Detect which cell encompasses the target text, then output its [X, Y] center coordinate. 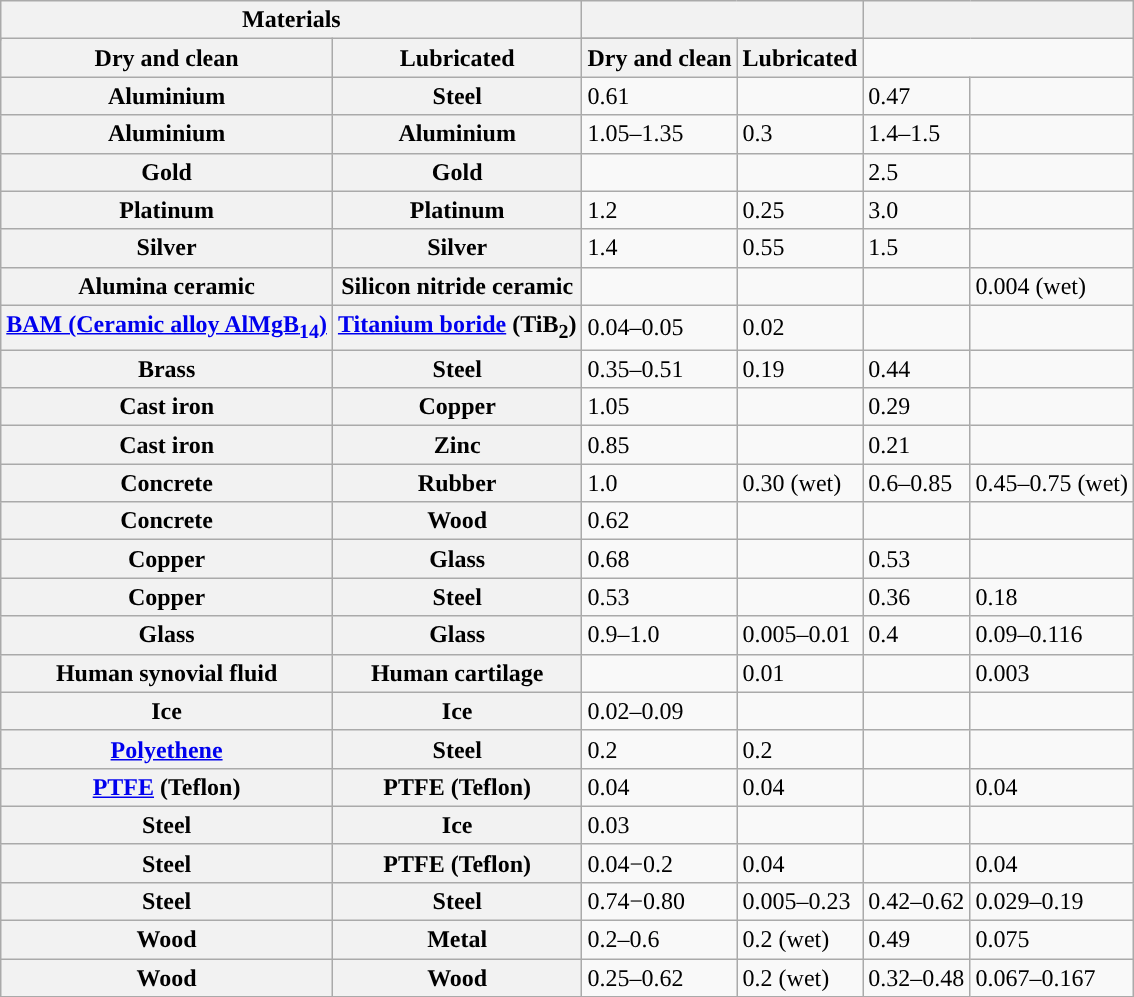
0.029–0.19 [1052, 901]
2.5 [916, 172]
0.067–0.167 [1052, 978]
1.05 [660, 407]
0.005–0.01 [800, 635]
0.36 [916, 597]
0.075 [1052, 940]
1.2 [660, 210]
0.19 [800, 369]
Materials [292, 20]
Alumina ceramic [167, 286]
Human cartilage [457, 673]
0.2–0.6 [660, 940]
0.09–0.116 [1052, 635]
0.02–0.09 [660, 711]
0.03 [660, 825]
Titanium boride (TiB2) [457, 327]
0.47 [916, 96]
1.5 [916, 248]
0.25–0.62 [660, 978]
0.21 [916, 445]
0.74−0.80 [660, 901]
0.49 [916, 940]
0.02 [800, 327]
0.61 [660, 96]
1.4 [660, 248]
0.25 [800, 210]
0.004 (wet) [1052, 286]
0.3 [800, 134]
0.6–0.85 [916, 483]
Zinc [457, 445]
BAM (Ceramic alloy AlMgB14) [167, 327]
1.0 [660, 483]
Rubber [457, 483]
0.04−0.2 [660, 863]
0.005–0.23 [800, 901]
Metal [457, 940]
0.30 (wet) [800, 483]
0.9–1.0 [660, 635]
Polyethene [167, 749]
0.42–0.62 [916, 901]
0.45–0.75 (wet) [1052, 483]
0.44 [916, 369]
0.04–0.05 [660, 327]
0.29 [916, 407]
0.18 [1052, 597]
0.85 [660, 445]
1.05–1.35 [660, 134]
Brass [167, 369]
0.01 [800, 673]
Silicon nitride ceramic [457, 286]
3.0 [916, 210]
Human synovial fluid [167, 673]
0.68 [660, 559]
0.55 [800, 248]
0.35–0.51 [660, 369]
1.4–1.5 [916, 134]
0.62 [660, 521]
0.4 [916, 635]
0.32–0.48 [916, 978]
0.003 [1052, 673]
